Find where the given text appears and provide that cell's center as [X, Y] coordinate. 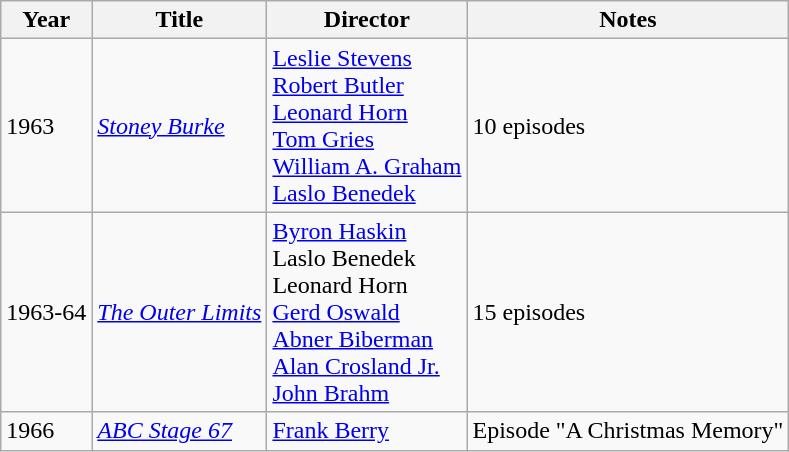
ABC Stage 67 [180, 431]
15 episodes [628, 312]
Leslie StevensRobert ButlerLeonard HornTom GriesWilliam A. GrahamLaslo Benedek [367, 126]
Stoney Burke [180, 126]
Frank Berry [367, 431]
Year [46, 20]
1966 [46, 431]
1963-64 [46, 312]
The Outer Limits [180, 312]
Byron HaskinLaslo BenedekLeonard HornGerd OswaldAbner BibermanAlan Crosland Jr.John Brahm [367, 312]
1963 [46, 126]
Director [367, 20]
Episode "A Christmas Memory" [628, 431]
10 episodes [628, 126]
Notes [628, 20]
Title [180, 20]
